Search for the cell housing the specified text and yield its (X, Y) center coordinate. 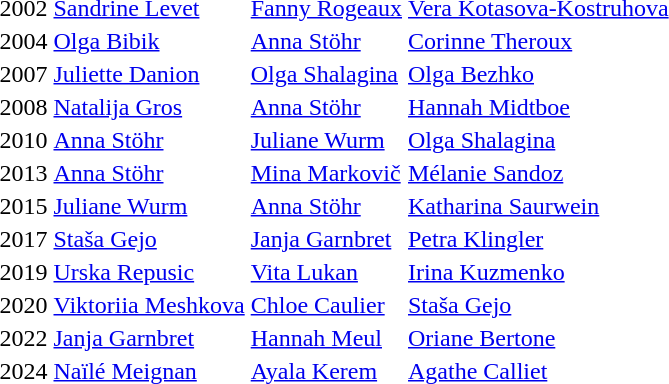
Mina Markovič (326, 173)
Natalija Gros (149, 107)
Olga Shalagina (326, 74)
Staša Gejo (149, 239)
Urska Repusic (149, 272)
Hannah Meul (326, 338)
Vita Lukan (326, 272)
Viktoriia Meshkova (149, 305)
Olga Bibik (149, 41)
Juliette Danion (149, 74)
Chloe Caulier (326, 305)
